Provide the [x, y] coordinate of the cell's center where the given text is located.  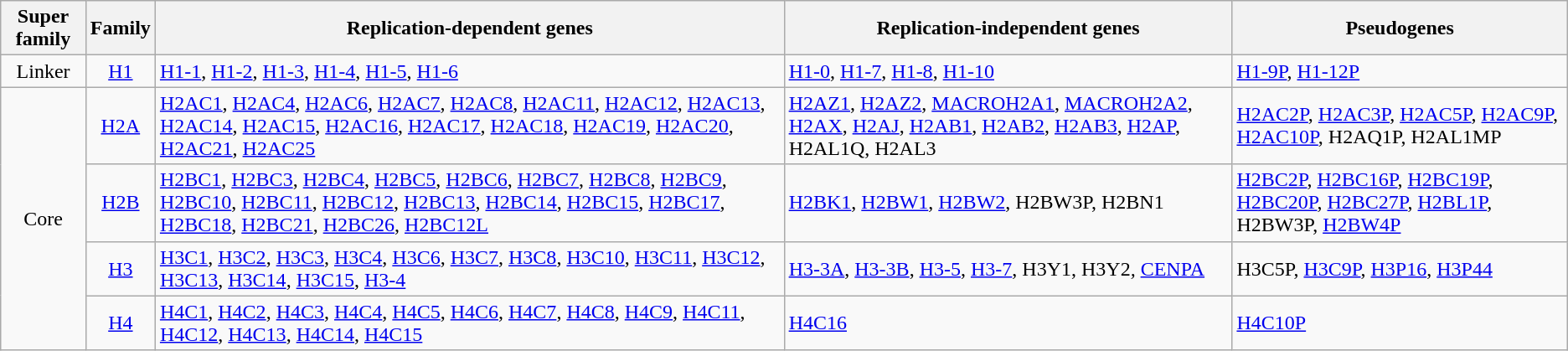
H2BC2P, H2BC16P, H2BC19P, H2BC20P, H2BC27P, H2BL1P, H2BW3P, H2BW4P [1400, 203]
Super family [44, 28]
H2B [121, 203]
H4C1, H4C2, H4C3, H4C4, H4C5, H4C6, H4C7, H4C8, H4C9, H4C11, H4C12, H4C13, H4C14, H4C15 [469, 323]
H2A [121, 126]
H3C5P, H3C9P, H3P16, H3P44 [1400, 268]
Linker [44, 71]
Pseudogenes [1400, 28]
H3C1, H3C2, H3C3, H3C4, H3C6, H3C7, H3C8, H3C10, H3C11, H3C12, H3C13, H3C14, H3C15, H3-4 [469, 268]
Replication-dependent genes [469, 28]
H3-3A, H3-3B, H3-5, H3-7, H3Y1, H3Y2, CENPA [1008, 268]
H4 [121, 323]
H1-1, H1-2, H1-3, H1-4, H1-5, H1-6 [469, 71]
H4C16 [1008, 323]
Replication-independent genes [1008, 28]
H2BK1, H2BW1, H2BW2, H2BW3P, H2BN1 [1008, 203]
H3 [121, 268]
H4C10P [1400, 323]
H2AC2P, H2AC3P, H2AC5P, H2AC9P, H2AC10P, H2AQ1P, H2AL1MP [1400, 126]
H1-0, H1-7, H1-8, H1-10 [1008, 71]
H2AZ1, H2AZ2, MACROH2A1, MACROH2A2, H2AX, H2AJ, H2AB1, H2AB2, H2AB3, H2AP, H2AL1Q, H2AL3 [1008, 126]
H2AC1, H2AC4, H2AC6, H2AC7, H2AC8, H2AC11, H2AC12, H2AC13, H2AC14, H2AC15, H2AC16, H2AC17, H2AC18, H2AC19, H2AC20, H2AC21, H2AC25 [469, 126]
Family [121, 28]
H1-9P, H1-12P [1400, 71]
Core [44, 219]
H2BC1, H2BC3, H2BC4, H2BC5, H2BC6, H2BC7, H2BC8, H2BC9, H2BC10, H2BC11, H2BC12, H2BC13, H2BC14, H2BC15, H2BC17, H2BC18, H2BC21, H2BC26, H2BC12L [469, 203]
H1 [121, 71]
